From the cell containing the given text, extract its center point as (X, Y) coordinate. 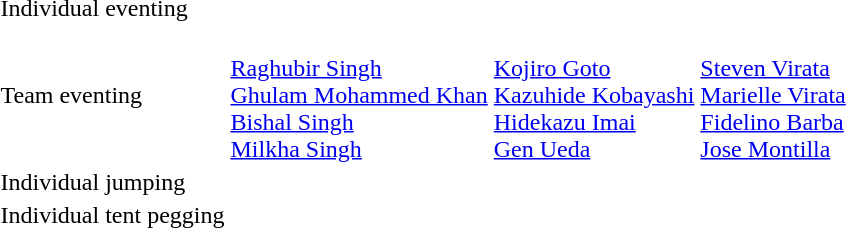
Kojiro GotoKazuhide KobayashiHidekazu ImaiGen Ueda (594, 95)
Raghubir SinghGhulam Mohammed KhanBishal SinghMilkha Singh (359, 95)
